Extract the [X, Y] coordinate from the center of the cell holding the provided text.  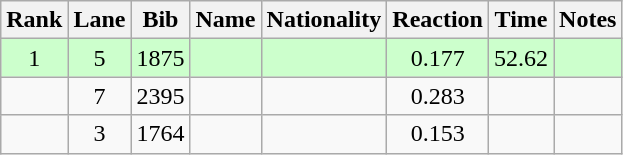
2395 [160, 96]
Bib [160, 20]
3 [100, 134]
Rank [34, 20]
0.283 [438, 96]
0.153 [438, 134]
Nationality [324, 20]
7 [100, 96]
1 [34, 58]
Reaction [438, 20]
Time [520, 20]
0.177 [438, 58]
Lane [100, 20]
Notes [588, 20]
1875 [160, 58]
Name [226, 20]
5 [100, 58]
1764 [160, 134]
52.62 [520, 58]
